Detect which cell encompasses the target text, then output its (x, y) center coordinate. 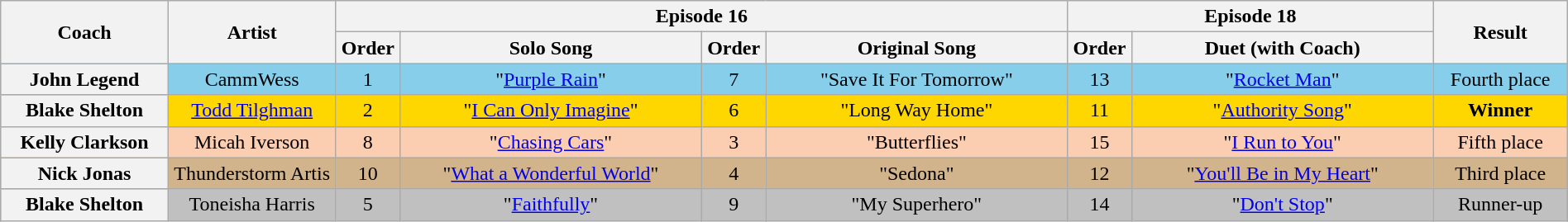
"Butterflies" (916, 142)
9 (734, 205)
"Save It For Tomorrow" (916, 79)
6 (734, 111)
"What a Wonderful World" (551, 173)
10 (368, 173)
4 (734, 173)
Solo Song (551, 48)
Kelly Clarkson (84, 142)
1 (368, 79)
"Purple Rain" (551, 79)
Third place (1500, 173)
"Don't Stop" (1282, 205)
5 (368, 205)
Toneisha Harris (251, 205)
"Rocket Man" (1282, 79)
CammWess (251, 79)
Nick Jonas (84, 173)
"Faithfully" (551, 205)
Fifth place (1500, 142)
Fourth place (1500, 79)
2 (368, 111)
Episode 16 (701, 17)
12 (1100, 173)
"Sedona" (916, 173)
John Legend (84, 79)
Result (1500, 32)
"My Superhero" (916, 205)
14 (1100, 205)
Artist (251, 32)
"I Run to You" (1282, 142)
Duet (with Coach) (1282, 48)
"Long Way Home" (916, 111)
Coach (84, 32)
Episode 18 (1250, 17)
"I Can Only Imagine" (551, 111)
Winner (1500, 111)
11 (1100, 111)
"Chasing Cars" (551, 142)
Todd Tilghman (251, 111)
"You'll Be in My Heart" (1282, 173)
Runner-up (1500, 205)
7 (734, 79)
Original Song (916, 48)
8 (368, 142)
3 (734, 142)
"Authority Song" (1282, 111)
Micah Iverson (251, 142)
Thunderstorm Artis (251, 173)
13 (1100, 79)
15 (1100, 142)
